From the cell containing the given text, extract its center point as [X, Y] coordinate. 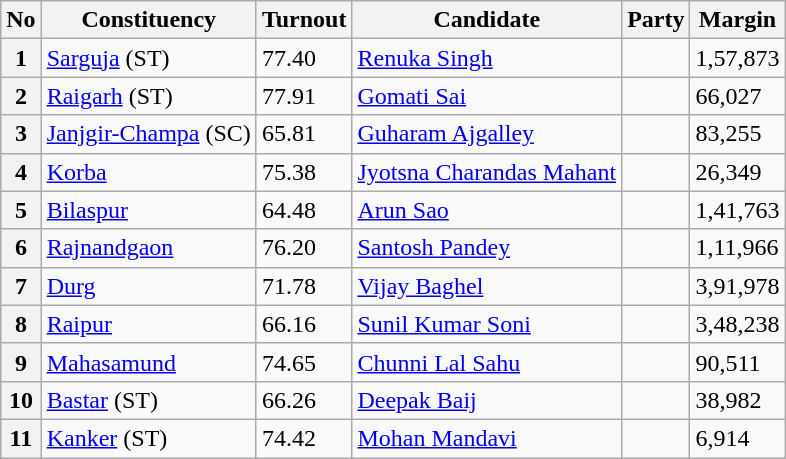
Margin [738, 20]
9 [21, 362]
71.78 [304, 286]
Bastar (ST) [148, 400]
Mohan Mandavi [487, 438]
1,41,763 [738, 210]
Party [656, 20]
26,349 [738, 172]
Raigarh (ST) [148, 96]
Vijay Baghel [487, 286]
10 [21, 400]
77.40 [304, 58]
3,48,238 [738, 324]
Constituency [148, 20]
Deepak Baij [487, 400]
75.38 [304, 172]
3 [21, 134]
90,511 [738, 362]
Turnout [304, 20]
Chunni Lal Sahu [487, 362]
Janjgir-Champa (SC) [148, 134]
Durg [148, 286]
66.26 [304, 400]
Gomati Sai [487, 96]
11 [21, 438]
77.91 [304, 96]
Bilaspur [148, 210]
Arun Sao [487, 210]
66.16 [304, 324]
1 [21, 58]
Renuka Singh [487, 58]
Raipur [148, 324]
5 [21, 210]
Korba [148, 172]
64.48 [304, 210]
83,255 [738, 134]
4 [21, 172]
Rajnandgaon [148, 248]
38,982 [738, 400]
Kanker (ST) [148, 438]
Jyotsna Charandas Mahant [487, 172]
No [21, 20]
Candidate [487, 20]
Guharam Ajgalley [487, 134]
65.81 [304, 134]
76.20 [304, 248]
1,11,966 [738, 248]
6 [21, 248]
Sunil Kumar Soni [487, 324]
Santosh Pandey [487, 248]
7 [21, 286]
Sarguja (ST) [148, 58]
74.65 [304, 362]
74.42 [304, 438]
3,91,978 [738, 286]
2 [21, 96]
66,027 [738, 96]
6,914 [738, 438]
Mahasamund [148, 362]
1,57,873 [738, 58]
8 [21, 324]
